Detect which cell encompasses the target text, then output its (x, y) center coordinate. 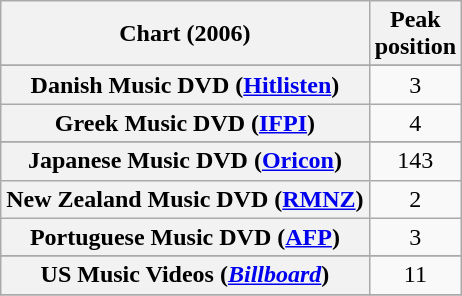
Chart (2006) (185, 34)
Portuguese Music DVD (AFP) (185, 237)
2 (415, 199)
Danish Music DVD (Hitlisten) (185, 85)
Japanese Music DVD (Oricon) (185, 161)
Peakposition (415, 34)
143 (415, 161)
US Music Videos (Billboard) (185, 275)
4 (415, 123)
Greek Music DVD (IFPI) (185, 123)
11 (415, 275)
New Zealand Music DVD (RMNZ) (185, 199)
